Find where the given text appears and provide that cell's center as (X, Y) coordinate. 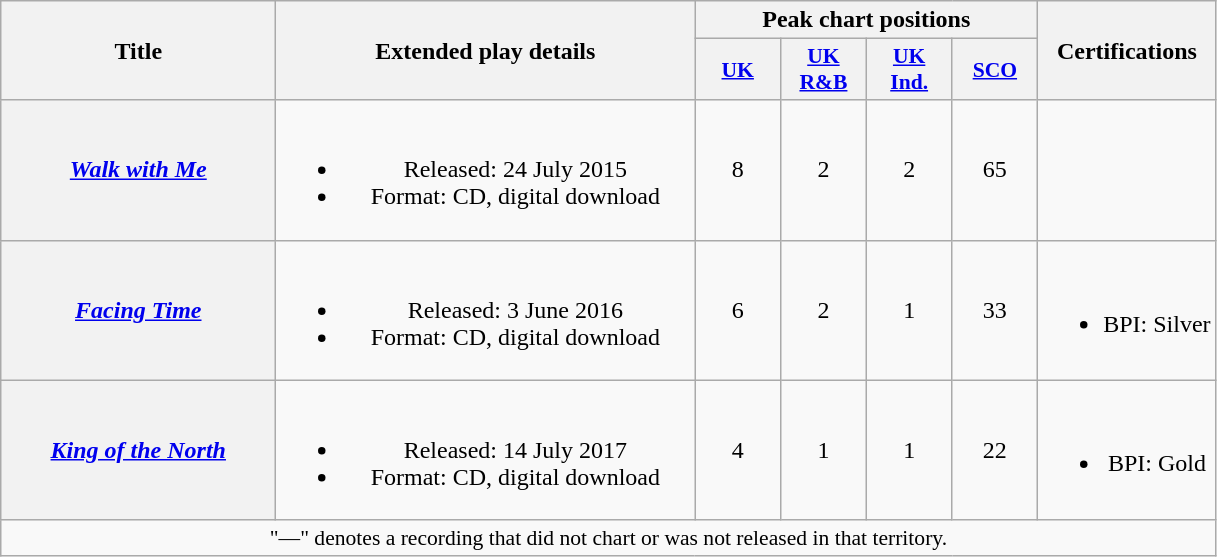
22 (995, 450)
SCO (995, 70)
6 (738, 310)
4 (738, 450)
Walk with Me (138, 170)
BPI: Silver (1127, 310)
33 (995, 310)
65 (995, 170)
Released: 3 June 2016Format: CD, digital download (486, 310)
Released: 14 July 2017Format: CD, digital download (486, 450)
8 (738, 170)
King of the North (138, 450)
UKR&B (824, 70)
Title (138, 50)
BPI: Gold (1127, 450)
Peak chart positions (866, 20)
UK (738, 70)
Released: 24 July 2015Format: CD, digital download (486, 170)
"—" denotes a recording that did not chart or was not released in that territory. (608, 538)
Facing Time (138, 310)
Extended play details (486, 50)
UKInd. (909, 70)
Certifications (1127, 50)
